From the cell containing the given text, extract its center point as [x, y] coordinate. 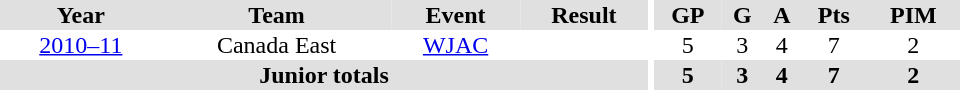
Canada East [277, 45]
Junior totals [324, 75]
WJAC [455, 45]
Event [455, 15]
A [782, 15]
2010–11 [81, 45]
Result [584, 15]
Team [277, 15]
GP [688, 15]
Year [81, 15]
Pts [834, 15]
PIM [914, 15]
G [742, 15]
